Scan for the cell matching the given text and deliver its (x, y) coordinate at center. 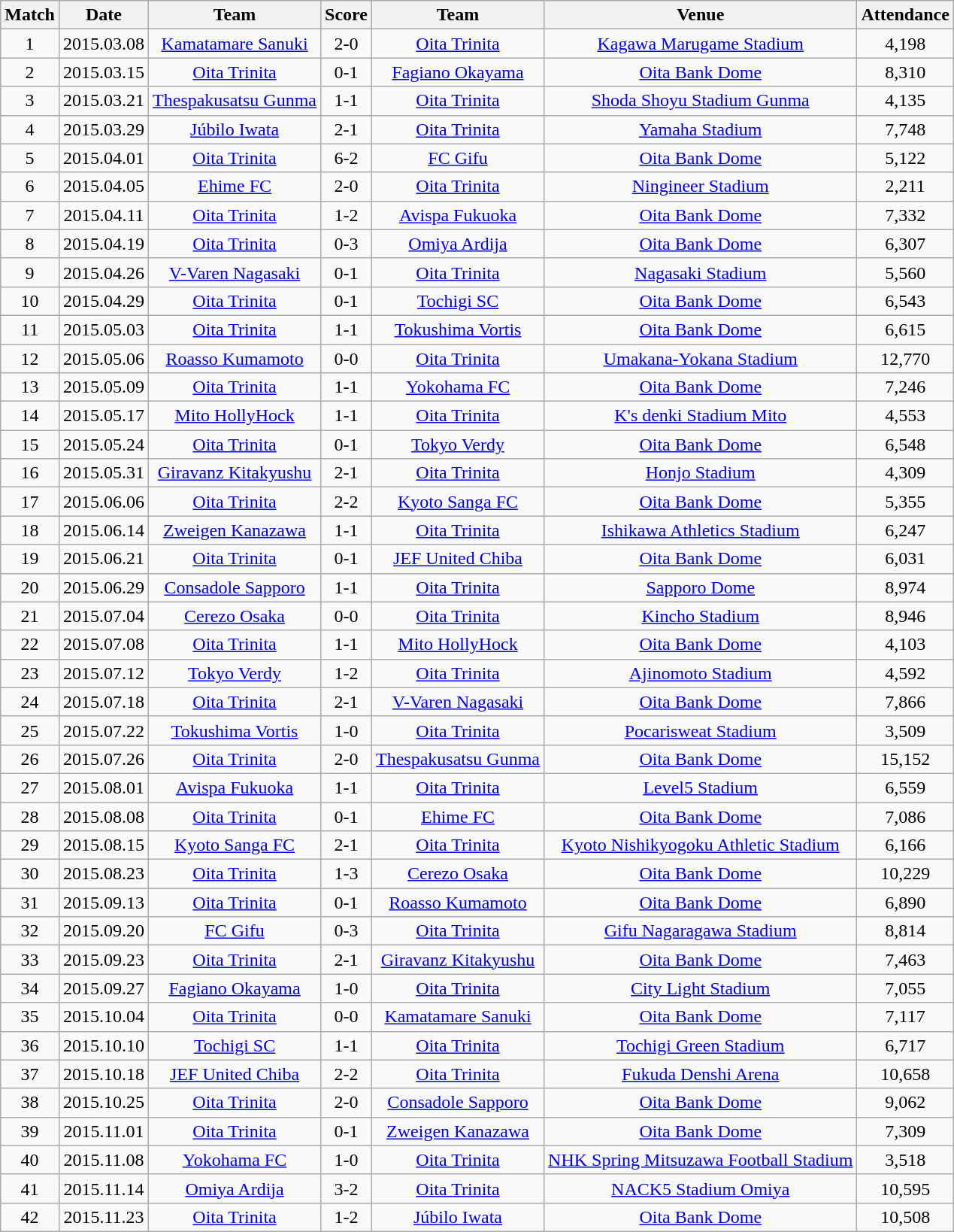
30 (30, 874)
Pocarisweat Stadium (701, 730)
2015.03.29 (104, 129)
14 (30, 416)
6,166 (905, 845)
2015.04.05 (104, 187)
24 (30, 702)
33 (30, 960)
5,355 (905, 502)
2015.08.15 (104, 845)
2015.04.26 (104, 272)
Sapporo Dome (701, 587)
7 (30, 215)
40 (30, 1160)
2015.05.06 (104, 359)
7,309 (905, 1131)
8,310 (905, 72)
9,062 (905, 1103)
2015.05.09 (104, 387)
Shoda Shoyu Stadium Gunma (701, 101)
2015.09.23 (104, 960)
28 (30, 816)
2015.09.20 (104, 931)
1-3 (347, 874)
8,974 (905, 587)
12,770 (905, 359)
10 (30, 301)
2015.03.08 (104, 44)
2015.04.11 (104, 215)
4,592 (905, 673)
7,866 (905, 702)
13 (30, 387)
2015.09.27 (104, 988)
3-2 (347, 1188)
6,247 (905, 530)
2015.04.01 (104, 158)
2015.04.19 (104, 244)
2015.03.21 (104, 101)
25 (30, 730)
4,198 (905, 44)
2015.04.29 (104, 301)
K's denki Stadium Mito (701, 416)
2015.10.10 (104, 1045)
Match (30, 15)
2015.07.12 (104, 673)
Ishikawa Athletics Stadium (701, 530)
10,508 (905, 1217)
Kyoto Nishikyogoku Athletic Stadium (701, 845)
42 (30, 1217)
6,543 (905, 301)
2015.11.23 (104, 1217)
2015.09.13 (104, 903)
2015.05.24 (104, 445)
7,748 (905, 129)
20 (30, 587)
18 (30, 530)
2015.08.23 (104, 874)
32 (30, 931)
6,615 (905, 329)
4,309 (905, 473)
36 (30, 1045)
2015.08.08 (104, 816)
Umakana-Yokana Stadium (701, 359)
Tochigi Green Stadium (701, 1045)
Nagasaki Stadium (701, 272)
2015.11.01 (104, 1131)
7,332 (905, 215)
10,595 (905, 1188)
6,717 (905, 1045)
Gifu Nagaragawa Stadium (701, 931)
2015.11.14 (104, 1188)
2015.07.26 (104, 759)
Honjo Stadium (701, 473)
3,518 (905, 1160)
6 (30, 187)
10,658 (905, 1074)
22 (30, 645)
2015.06.29 (104, 587)
Score (347, 15)
2,211 (905, 187)
35 (30, 1017)
2015.03.15 (104, 72)
2015.10.25 (104, 1103)
7,463 (905, 960)
2015.05.17 (104, 416)
6,890 (905, 903)
2 (30, 72)
2015.06.21 (104, 559)
7,117 (905, 1017)
City Light Stadium (701, 988)
3 (30, 101)
8,946 (905, 616)
Venue (701, 15)
15 (30, 445)
5 (30, 158)
Attendance (905, 15)
8 (30, 244)
23 (30, 673)
Yamaha Stadium (701, 129)
37 (30, 1074)
2015.05.31 (104, 473)
2015.10.04 (104, 1017)
2015.10.18 (104, 1074)
NHK Spring Mitsuzawa Football Stadium (701, 1160)
4,103 (905, 645)
31 (30, 903)
7,246 (905, 387)
12 (30, 359)
6,559 (905, 787)
29 (30, 845)
2015.05.03 (104, 329)
2015.07.04 (104, 616)
16 (30, 473)
NACK5 Stadium Omiya (701, 1188)
2015.08.01 (104, 787)
Ningineer Stadium (701, 187)
Ajinomoto Stadium (701, 673)
4 (30, 129)
Kagawa Marugame Stadium (701, 44)
38 (30, 1103)
11 (30, 329)
Level5 Stadium (701, 787)
39 (30, 1131)
4,553 (905, 416)
34 (30, 988)
41 (30, 1188)
15,152 (905, 759)
2015.11.08 (104, 1160)
9 (30, 272)
2015.07.22 (104, 730)
2015.06.06 (104, 502)
6-2 (347, 158)
26 (30, 759)
1 (30, 44)
8,814 (905, 931)
3,509 (905, 730)
7,086 (905, 816)
2015.06.14 (104, 530)
Fukuda Denshi Arena (701, 1074)
5,560 (905, 272)
10,229 (905, 874)
27 (30, 787)
7,055 (905, 988)
17 (30, 502)
2015.07.18 (104, 702)
2015.07.08 (104, 645)
Kincho Stadium (701, 616)
6,548 (905, 445)
5,122 (905, 158)
Date (104, 15)
4,135 (905, 101)
21 (30, 616)
6,031 (905, 559)
6,307 (905, 244)
19 (30, 559)
